Search for the cell housing the specified text and yield its (x, y) center coordinate. 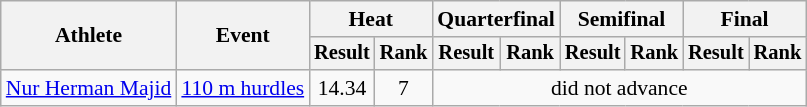
Quarterfinal (496, 19)
14.34 (342, 88)
Athlete (89, 36)
did not advance (619, 88)
Heat (370, 19)
110 m hurdles (242, 88)
Nur Herman Majid (89, 88)
Event (242, 36)
7 (404, 88)
Semifinal (622, 19)
Final (744, 19)
